Scan for the cell matching the given text and deliver its (x, y) coordinate at center. 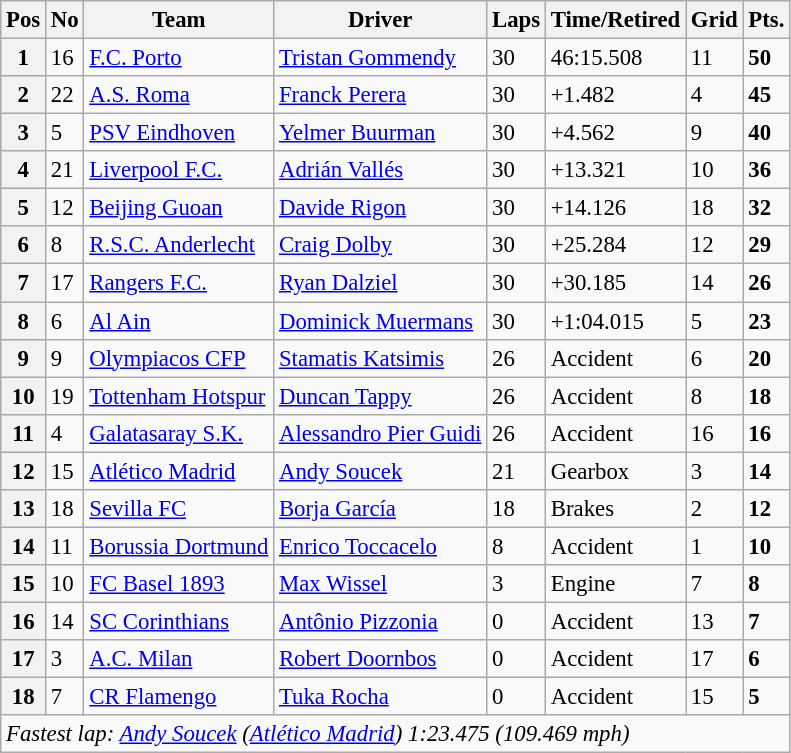
Alessandro Pier Guidi (380, 433)
Pos (24, 20)
Driver (380, 20)
Team (179, 20)
FC Basel 1893 (179, 584)
PSV Eindhoven (179, 133)
29 (766, 245)
Max Wissel (380, 584)
Antônio Pizzonia (380, 621)
20 (766, 358)
R.S.C. Anderlecht (179, 245)
Enrico Toccacelo (380, 546)
SC Corinthians (179, 621)
45 (766, 95)
Davide Rigon (380, 208)
Sevilla FC (179, 509)
+4.562 (615, 133)
Adrián Vallés (380, 170)
Tottenham Hotspur (179, 396)
Pts. (766, 20)
A.S. Roma (179, 95)
Tuka Rocha (380, 697)
40 (766, 133)
32 (766, 208)
CR Flamengo (179, 697)
Dominick Muermans (380, 321)
Duncan Tappy (380, 396)
Borja García (380, 509)
Beijing Guoan (179, 208)
22 (65, 95)
Engine (615, 584)
+30.185 (615, 283)
50 (766, 58)
Olympiacos CFP (179, 358)
Grid (714, 20)
Al Ain (179, 321)
+13.321 (615, 170)
Gearbox (615, 471)
Liverpool F.C. (179, 170)
Fastest lap: Andy Soucek (Atlético Madrid) 1:23.475 (109.469 mph) (396, 734)
F.C. Porto (179, 58)
No (65, 20)
A.C. Milan (179, 659)
+25.284 (615, 245)
Rangers F.C. (179, 283)
36 (766, 170)
+14.126 (615, 208)
Atlético Madrid (179, 471)
19 (65, 396)
Tristan Gommendy (380, 58)
Yelmer Buurman (380, 133)
Franck Perera (380, 95)
+1:04.015 (615, 321)
+1.482 (615, 95)
Laps (516, 20)
Stamatis Katsimis (380, 358)
Borussia Dortmund (179, 546)
Robert Doornbos (380, 659)
Craig Dolby (380, 245)
Galatasaray S.K. (179, 433)
Time/Retired (615, 20)
Brakes (615, 509)
23 (766, 321)
Andy Soucek (380, 471)
46:15.508 (615, 58)
Ryan Dalziel (380, 283)
